Capture the cell that displays the provided text and extract its (x, y) central coordinate. 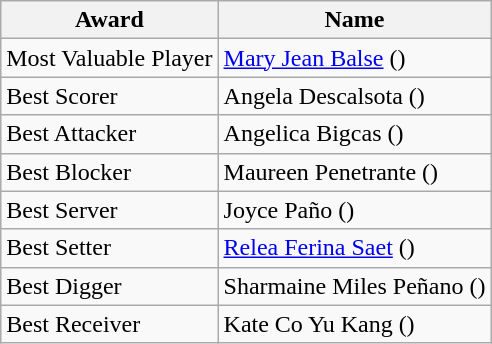
Best Blocker (110, 172)
Angelica Bigcas () (354, 134)
Best Setter (110, 248)
Most Valuable Player (110, 58)
Best Server (110, 210)
Mary Jean Balse () (354, 58)
Joyce Paño () (354, 210)
Name (354, 20)
Maureen Penetrante () (354, 172)
Award (110, 20)
Angela Descalsota () (354, 96)
Kate Co Yu Kang () (354, 324)
Best Receiver (110, 324)
Relea Ferina Saet () (354, 248)
Best Attacker (110, 134)
Sharmaine Miles Peñano () (354, 286)
Best Digger (110, 286)
Best Scorer (110, 96)
